Pinpoint the cell where the given text exists, returning its [X, Y] midpoint coordinate. 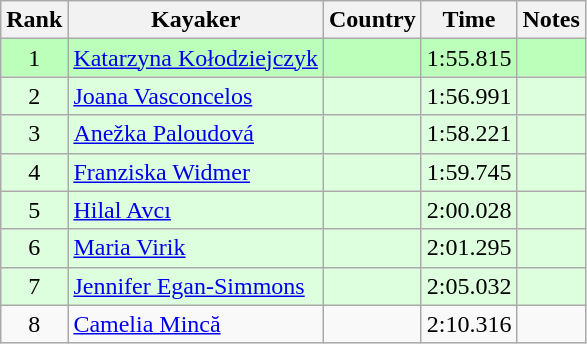
Camelia Mincă [196, 324]
2 [34, 96]
Notes [551, 20]
3 [34, 134]
1 [34, 58]
Franziska Widmer [196, 172]
Hilal Avcı [196, 210]
1:58.221 [469, 134]
1:56.991 [469, 96]
8 [34, 324]
4 [34, 172]
1:55.815 [469, 58]
Jennifer Egan-Simmons [196, 286]
Kayaker [196, 20]
6 [34, 248]
2:10.316 [469, 324]
Maria Virik [196, 248]
5 [34, 210]
2:00.028 [469, 210]
Anežka Paloudová [196, 134]
Rank [34, 20]
Time [469, 20]
2:01.295 [469, 248]
1:59.745 [469, 172]
Country [372, 20]
Joana Vasconcelos [196, 96]
Katarzyna Kołodziejczyk [196, 58]
7 [34, 286]
2:05.032 [469, 286]
